Scan for the cell matching the given text and deliver its [x, y] coordinate at center. 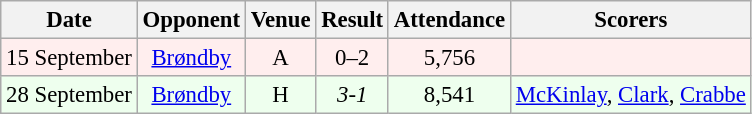
H [280, 95]
3-1 [352, 95]
A [280, 58]
Result [352, 20]
15 September [69, 58]
5,756 [449, 58]
28 September [69, 95]
0–2 [352, 58]
Attendance [449, 20]
Opponent [191, 20]
Date [69, 20]
Scorers [630, 20]
McKinlay, Clark, Crabbe [630, 95]
Venue [280, 20]
8,541 [449, 95]
